Locate the cell with the specified text and output its [X, Y] center coordinate. 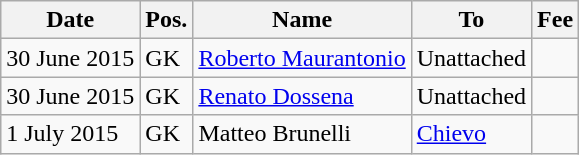
1 July 2015 [70, 134]
Fee [556, 20]
Date [70, 20]
Pos. [166, 20]
Matteo Brunelli [302, 134]
Roberto Maurantonio [302, 58]
Chievo [471, 134]
Name [302, 20]
To [471, 20]
Renato Dossena [302, 96]
